Return the [X, Y] coordinate for the center point of the cell that contains the specified text.  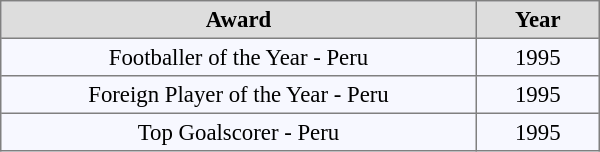
Year [538, 20]
Top Goalscorer - Peru [239, 132]
Foreign Player of the Year - Peru [239, 95]
Footballer of the Year - Peru [239, 57]
Award [239, 20]
